Pinpoint the cell where the given text exists, returning its (x, y) midpoint coordinate. 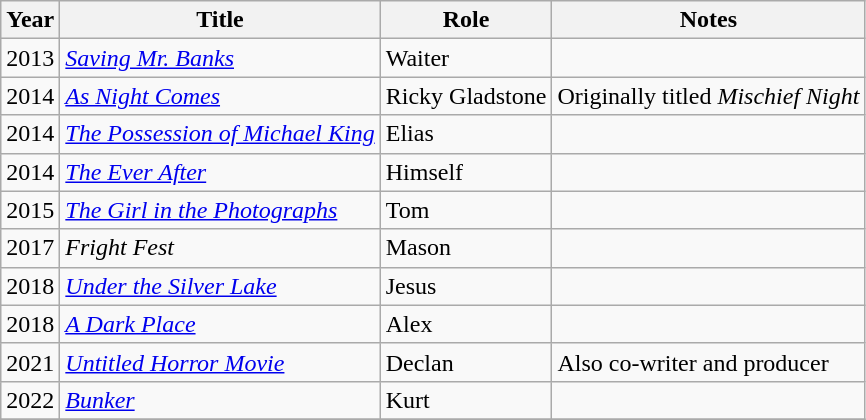
Also co-writer and producer (708, 362)
Originally titled Mischief Night (708, 96)
Kurt (466, 400)
2017 (30, 248)
Title (220, 20)
2021 (30, 362)
Role (466, 20)
A Dark Place (220, 324)
Bunker (220, 400)
Fright Fest (220, 248)
Himself (466, 172)
The Ever After (220, 172)
Ricky Gladstone (466, 96)
Declan (466, 362)
Tom (466, 210)
Jesus (466, 286)
Year (30, 20)
Alex (466, 324)
2022 (30, 400)
Notes (708, 20)
The Possession of Michael King (220, 134)
Under the Silver Lake (220, 286)
Saving Mr. Banks (220, 58)
2015 (30, 210)
Waiter (466, 58)
Mason (466, 248)
The Girl in the Photographs (220, 210)
2013 (30, 58)
Elias (466, 134)
As Night Comes (220, 96)
Untitled Horror Movie (220, 362)
